Scan for the cell matching the given text and deliver its (X, Y) coordinate at center. 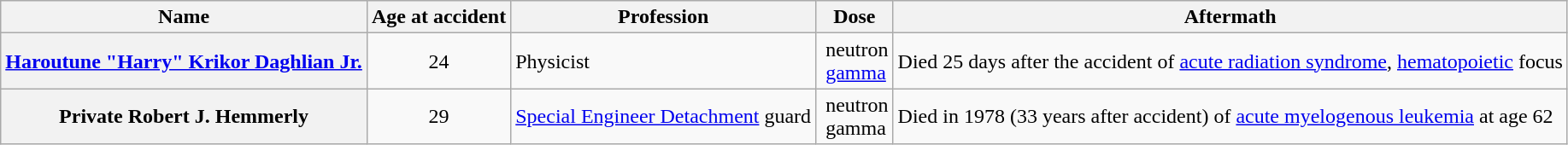
29 (438, 116)
Age at accident (438, 17)
Physicist (663, 61)
Haroutune "Harry" Krikor Daghlian Jr. (185, 61)
Special Engineer Detachment guard (663, 116)
Name (185, 17)
24 (438, 61)
Profession (663, 17)
Died 25 days after the accident of acute radiation syndrome, hematopoietic focus (1230, 61)
Aftermath (1230, 17)
Died in 1978 (33 years after accident) of acute myelogenous leukemia at age 62 (1230, 116)
Private Robert J. Hemmerly (185, 116)
Dose (854, 17)
